Determine the (x, y) coordinate at the center of the cell enclosing the given text.  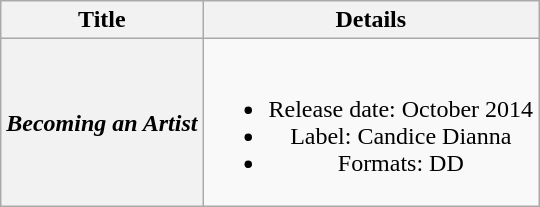
Details (371, 20)
Release date: October 2014Label: Candice DiannaFormats: DD (371, 122)
Title (102, 20)
Becoming an Artist (102, 122)
